Capture the cell that displays the provided text and extract its [X, Y] central coordinate. 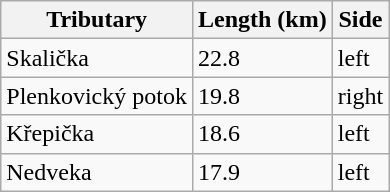
22.8 [262, 58]
17.9 [262, 172]
right [360, 96]
Length (km) [262, 20]
Plenkovický potok [97, 96]
Nedveka [97, 172]
19.8 [262, 96]
Křepička [97, 134]
Skalička [97, 58]
Side [360, 20]
Tributary [97, 20]
18.6 [262, 134]
